For the text-containing cell, return its midpoint in [x, y] coordinate format. 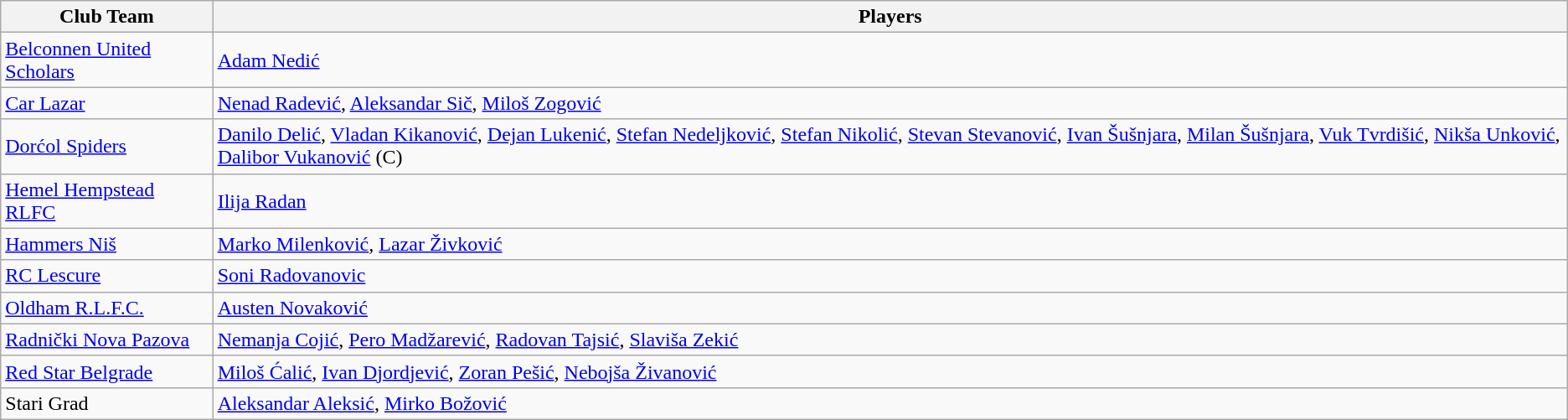
Ilija Radan [890, 201]
Club Team [107, 17]
Dorćol Spiders [107, 146]
Miloš Ćalić, Ivan Djordjević, Zoran Pešić, Nebojša Živanović [890, 371]
Car Lazar [107, 103]
Oldham R.L.F.C. [107, 308]
Austen Novaković [890, 308]
Belconnen United Scholars [107, 60]
Soni Radovanovic [890, 276]
Aleksandar Aleksić, Mirko Božović [890, 403]
Marko Milenković, Lazar Živković [890, 244]
Nenad Radević, Aleksandar Sič, Miloš Zogović [890, 103]
Adam Nedić [890, 60]
Nemanja Cojić, Pero Madžarević, Radovan Tajsić, Slaviša Zekić [890, 340]
Players [890, 17]
RC Lescure [107, 276]
Radnički Nova Pazova [107, 340]
Red Star Belgrade [107, 371]
Hammers Niš [107, 244]
Stari Grad [107, 403]
Hemel Hempstead RLFC [107, 201]
